Detect which cell encompasses the target text, then output its (X, Y) center coordinate. 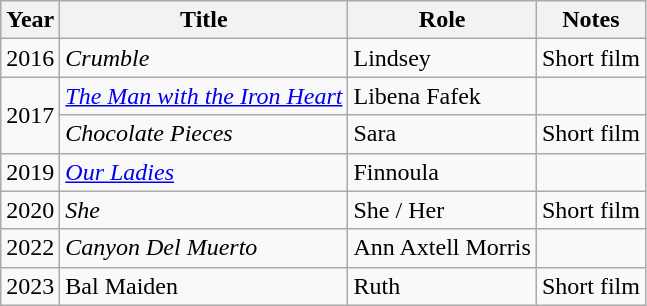
Bal Maiden (204, 286)
Crumble (204, 58)
She (204, 210)
Lindsey (442, 58)
2019 (30, 172)
Chocolate Pieces (204, 134)
Sara (442, 134)
2016 (30, 58)
2022 (30, 248)
Finnoula (442, 172)
Year (30, 20)
Ruth (442, 286)
2020 (30, 210)
Our Ladies (204, 172)
Title (204, 20)
2023 (30, 286)
Notes (590, 20)
Ann Axtell Morris (442, 248)
2017 (30, 115)
Libena Fafek (442, 96)
The Man with the Iron Heart (204, 96)
She / Her (442, 210)
Role (442, 20)
Canyon Del Muerto (204, 248)
